Output the (x, y) coordinate of the center of the cell containing the given text.  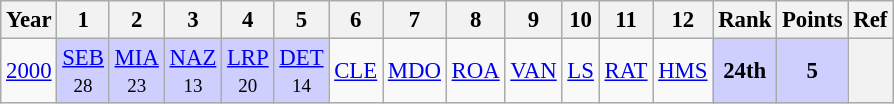
DET14 (302, 72)
LRP20 (248, 72)
NAZ13 (192, 72)
7 (414, 20)
MIA23 (136, 72)
9 (534, 20)
6 (356, 20)
24th (745, 72)
LS (580, 72)
2000 (29, 72)
1 (83, 20)
ROA (476, 72)
Year (29, 20)
10 (580, 20)
HMS (683, 72)
SEB28 (83, 72)
12 (683, 20)
Ref (870, 20)
4 (248, 20)
8 (476, 20)
11 (626, 20)
MDO (414, 72)
CLE (356, 72)
3 (192, 20)
Points (812, 20)
2 (136, 20)
RAT (626, 72)
Rank (745, 20)
VAN (534, 72)
